Scan for the cell matching the given text and deliver its [X, Y] coordinate at center. 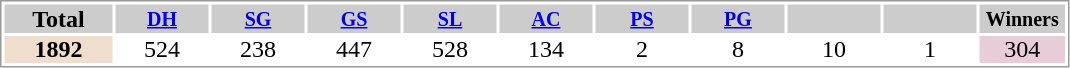
Total [58, 18]
8 [738, 50]
10 [834, 50]
528 [450, 50]
238 [258, 50]
DH [162, 18]
1 [930, 50]
304 [1023, 50]
1892 [58, 50]
PS [642, 18]
524 [162, 50]
PG [738, 18]
134 [546, 50]
Winners [1023, 18]
AC [546, 18]
GS [354, 18]
SG [258, 18]
SL [450, 18]
2 [642, 50]
447 [354, 50]
